Find where the given text appears and provide that cell's center as [x, y] coordinate. 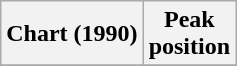
Peakposition [189, 34]
Chart (1990) [72, 34]
